Determine the (x, y) coordinate at the center of the cell enclosing the given text.  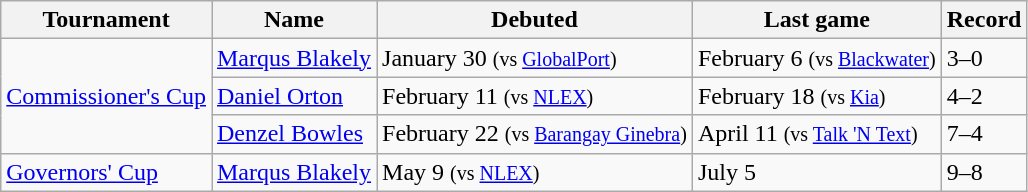
Denzel Bowles (294, 134)
Last game (816, 20)
Record (984, 20)
January 30 (vs GlobalPort) (535, 58)
Tournament (106, 20)
Commissioner's Cup (106, 96)
April 11 (vs Talk 'N Text) (816, 134)
Name (294, 20)
3–0 (984, 58)
July 5 (816, 172)
Governors' Cup (106, 172)
February 22 (vs Barangay Ginebra) (535, 134)
February 11 (vs NLEX) (535, 96)
7–4 (984, 134)
Daniel Orton (294, 96)
February 6 (vs Blackwater) (816, 58)
February 18 (vs Kia) (816, 96)
4–2 (984, 96)
May 9 (vs NLEX) (535, 172)
Debuted (535, 20)
9–8 (984, 172)
